Locate the cell with the specified text and output its [X, Y] center coordinate. 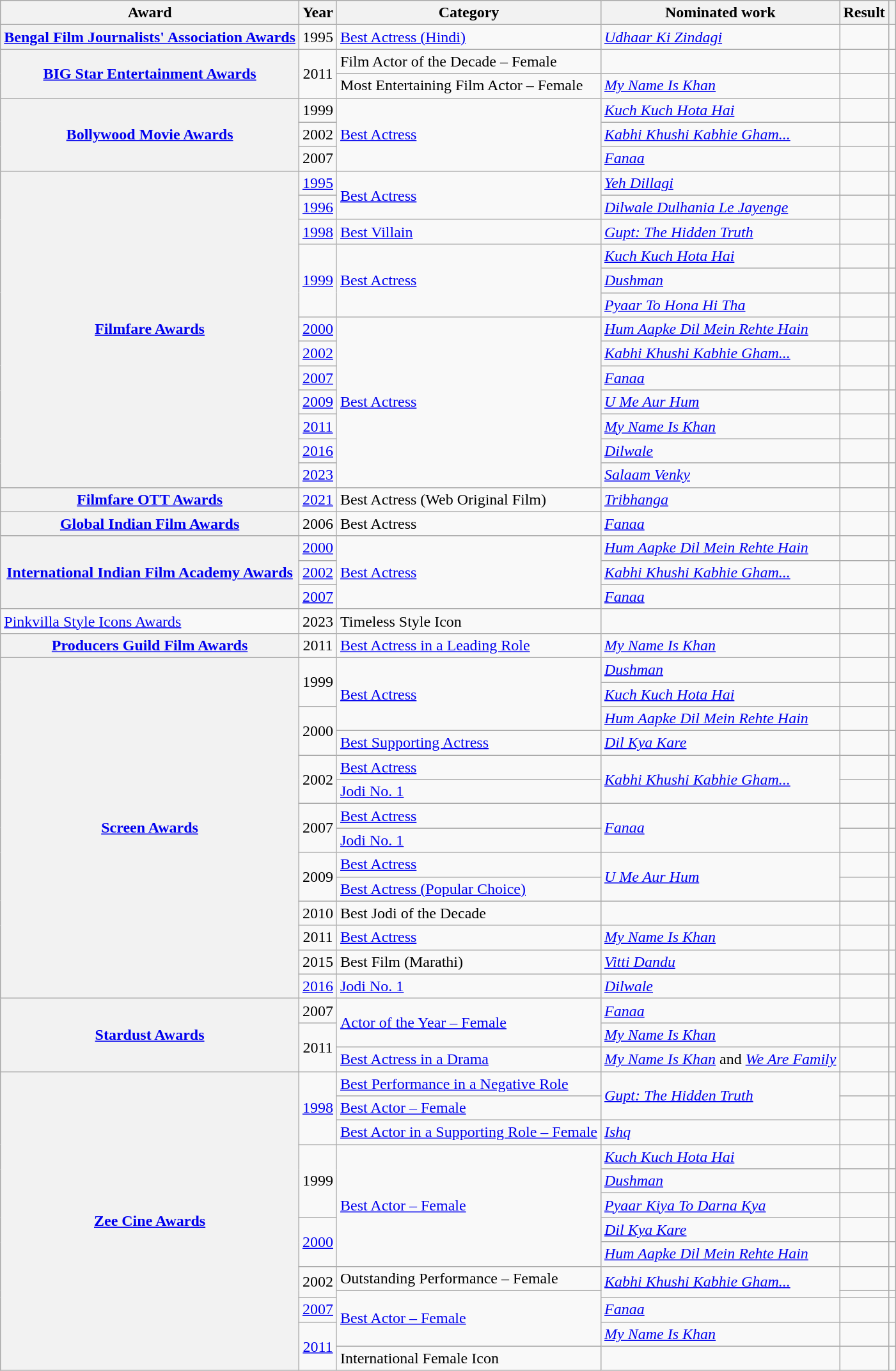
1996 [317, 207]
Best Actress (Web Original Film) [468, 499]
Nominated work [720, 13]
Zee Cine Awards [150, 1221]
Best Actress in a Drama [468, 1059]
Global Indian Film Awards [150, 524]
Filmfare Awards [150, 329]
Pinkvilla Style Icons Awards [150, 621]
International Female Icon [468, 1358]
Producers Guild Film Awards [150, 645]
Tribhanga [720, 499]
Stardust Awards [150, 1035]
Vitti Dandu [720, 962]
Screen Awards [150, 827]
Best Film (Marathi) [468, 962]
Year [317, 13]
Award [150, 13]
Best Performance in a Negative Role [468, 1084]
Bengal Film Journalists' Association Awards [150, 37]
International Indian Film Academy Awards [150, 572]
Actor of the Year – Female [468, 1022]
Best Actress (Hindi) [468, 37]
Best Jodi of the Decade [468, 913]
Best Supporting Actress [468, 743]
2021 [317, 499]
Best Actress (Popular Choice) [468, 889]
Pyaar To Hona Hi Tha [720, 305]
2006 [317, 524]
Pyaar Kiya To Darna Kya [720, 1205]
Yeh Dillagi [720, 183]
Bollywood Movie Awards [150, 134]
Best Actor in a Supporting Role – Female [468, 1132]
Outstanding Performance – Female [468, 1278]
Best Actress in a Leading Role [468, 645]
My Name Is Khan and We Are Family [720, 1059]
Udhaar Ki Zindagi [720, 37]
2015 [317, 962]
Timeless Style Icon [468, 621]
Filmfare OTT Awards [150, 499]
BIG Star Entertainment Awards [150, 74]
Ishq [720, 1132]
Most Entertaining Film Actor – Female [468, 86]
Best Villain [468, 231]
2010 [317, 913]
Dilwale Dulhania Le Jayenge [720, 207]
Category [468, 13]
Salaam Venky [720, 475]
Result [864, 13]
Film Actor of the Decade – Female [468, 61]
